Output the (X, Y) coordinate of the center of the cell containing the given text.  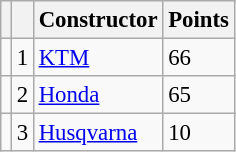
1 (22, 58)
3 (22, 133)
Husqvarna (98, 133)
2 (22, 95)
KTM (98, 58)
10 (198, 133)
Honda (98, 95)
Points (198, 20)
Constructor (98, 20)
65 (198, 95)
66 (198, 58)
